Identify which cell holds the provided text, then report its [x, y] central coordinate. 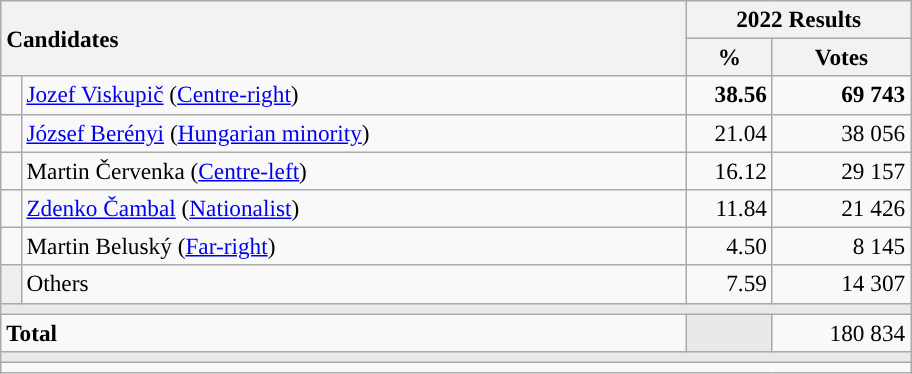
Others [354, 284]
69 743 [841, 95]
Martin Beluský (Far-right) [354, 246]
2022 Results [799, 19]
% [730, 57]
21.04 [730, 133]
Total [344, 332]
8 145 [841, 246]
Jozef Viskupič (Centre-right) [354, 95]
180 834 [841, 332]
Candidates [344, 38]
11.84 [730, 208]
29 157 [841, 170]
16.12 [730, 170]
38.56 [730, 95]
Martin Červenka (Centre-left) [354, 170]
Zdenko Čambal (Nationalist) [354, 208]
14 307 [841, 284]
József Berényi (Hungarian minority) [354, 133]
4.50 [730, 246]
7.59 [730, 284]
21 426 [841, 208]
Votes [841, 57]
38 056 [841, 133]
